From the cell containing the given text, extract its center point as [X, Y] coordinate. 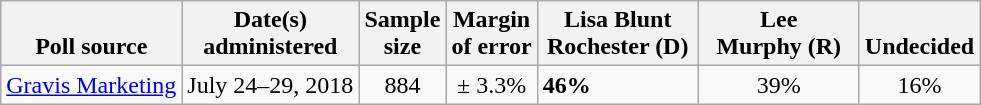
LeeMurphy (R) [778, 34]
Marginof error [492, 34]
± 3.3% [492, 85]
Gravis Marketing [92, 85]
Date(s)administered [270, 34]
Samplesize [402, 34]
July 24–29, 2018 [270, 85]
16% [919, 85]
884 [402, 85]
Undecided [919, 34]
Poll source [92, 34]
46% [618, 85]
Lisa BluntRochester (D) [618, 34]
39% [778, 85]
